Determine the (x, y) coordinate at the center of the cell enclosing the given text.  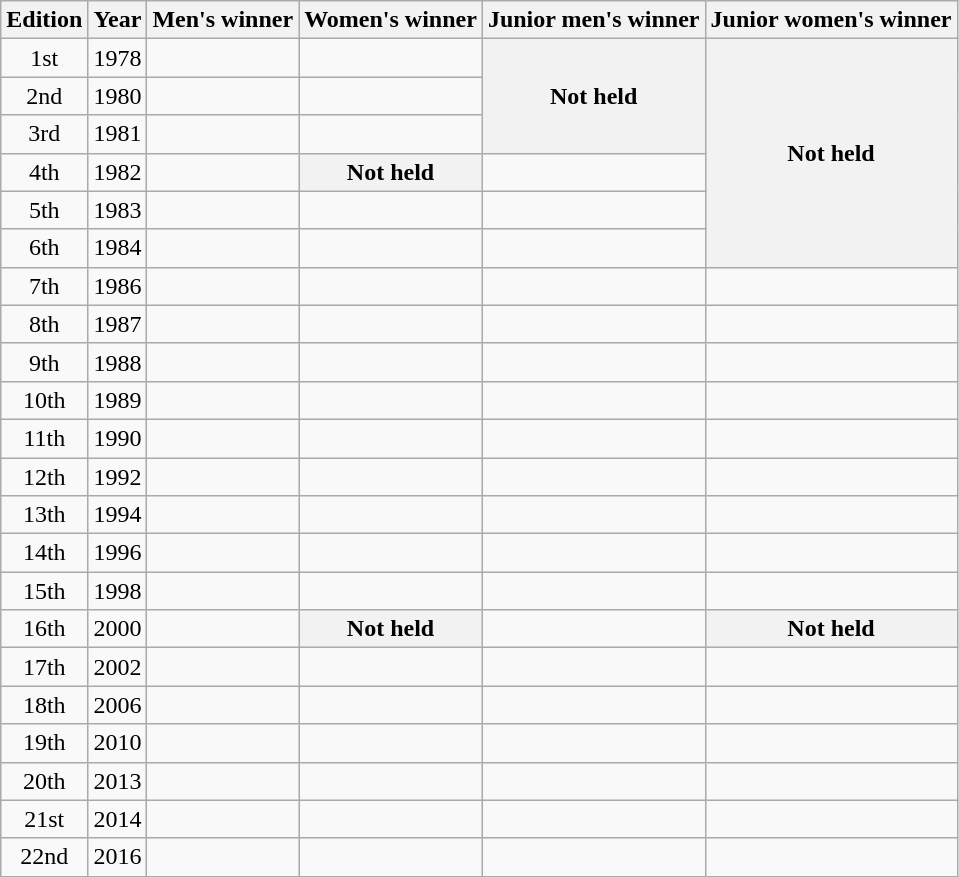
1982 (118, 172)
1988 (118, 362)
6th (44, 248)
Year (118, 20)
14th (44, 553)
Junior women's winner (831, 20)
1983 (118, 210)
16th (44, 629)
1987 (118, 324)
1996 (118, 553)
1986 (118, 286)
5th (44, 210)
1992 (118, 477)
4th (44, 172)
2013 (118, 781)
2010 (118, 743)
Women's winner (391, 20)
2014 (118, 819)
1984 (118, 248)
2006 (118, 705)
19th (44, 743)
2000 (118, 629)
1981 (118, 134)
15th (44, 591)
Junior men's winner (594, 20)
2nd (44, 96)
Men's winner (223, 20)
3rd (44, 134)
1989 (118, 400)
1980 (118, 96)
2016 (118, 857)
21st (44, 819)
1994 (118, 515)
20th (44, 781)
9th (44, 362)
13th (44, 515)
7th (44, 286)
2002 (118, 667)
17th (44, 667)
12th (44, 477)
1st (44, 58)
1978 (118, 58)
10th (44, 400)
22nd (44, 857)
8th (44, 324)
1990 (118, 438)
18th (44, 705)
Edition (44, 20)
11th (44, 438)
1998 (118, 591)
